Detect which cell encompasses the target text, then output its (X, Y) center coordinate. 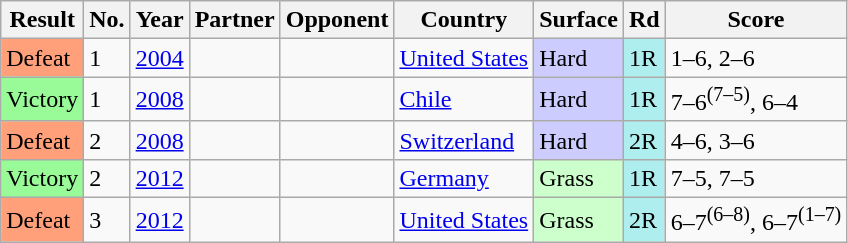
Year (160, 20)
Country (464, 20)
Result (42, 20)
Chile (464, 100)
Switzerland (464, 140)
3 (107, 220)
6–7(6–8), 6–7(1–7) (756, 220)
Score (756, 20)
Partner (234, 20)
2004 (160, 58)
4–6, 3–6 (756, 140)
7–5, 7–5 (756, 178)
No. (107, 20)
Opponent (337, 20)
1–6, 2–6 (756, 58)
Rd (644, 20)
Germany (464, 178)
Surface (579, 20)
7–6(7–5), 6–4 (756, 100)
